For the text-containing cell, return its midpoint in (X, Y) coordinate format. 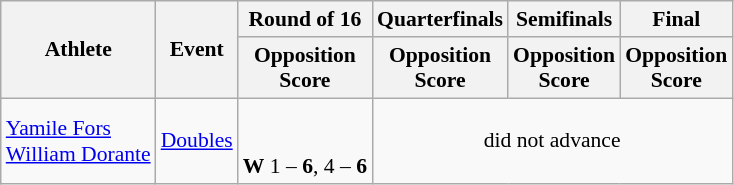
Round of 16 (305, 19)
Event (197, 50)
Doubles (197, 142)
Final (676, 19)
Athlete (78, 50)
Yamile ForsWilliam Dorante (78, 142)
did not advance (552, 142)
Quarterfinals (440, 19)
Semifinals (564, 19)
W 1 – 6, 4 – 6 (305, 142)
